Find where the given text appears and provide that cell's center as (X, Y) coordinate. 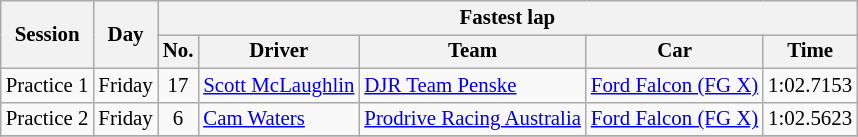
Car (674, 51)
Cam Waters (278, 119)
Time (810, 51)
Prodrive Racing Australia (472, 119)
6 (178, 119)
Session (48, 35)
1:02.5623 (810, 119)
Scott McLaughlin (278, 85)
1:02.7153 (810, 85)
DJR Team Penske (472, 85)
Practice 2 (48, 119)
Day (125, 35)
Fastest lap (508, 18)
Driver (278, 51)
No. (178, 51)
Team (472, 51)
17 (178, 85)
Practice 1 (48, 85)
